Locate the cell with the specified text and output its (x, y) center coordinate. 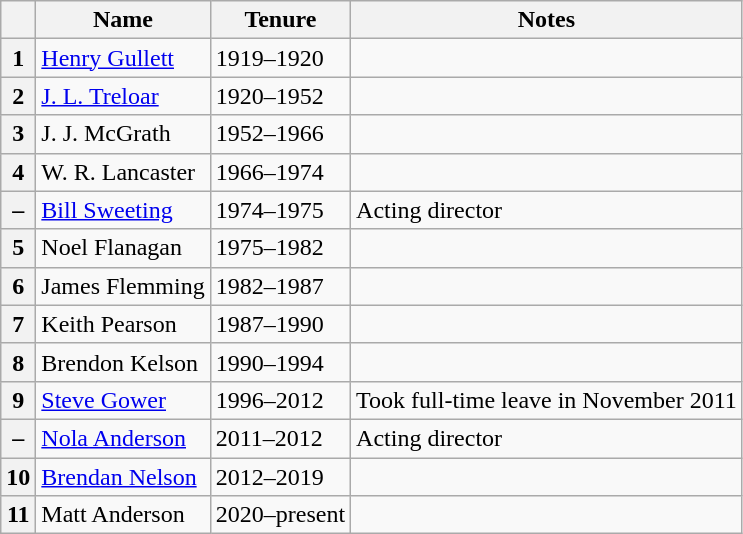
1975–1982 (280, 248)
5 (18, 248)
4 (18, 172)
2012–2019 (280, 477)
3 (18, 134)
Bill Sweeting (123, 210)
1919–1920 (280, 58)
2020–present (280, 515)
Steve Gower (123, 400)
1966–1974 (280, 172)
Nola Anderson (123, 438)
1920–1952 (280, 96)
Keith Pearson (123, 324)
J. J. McGrath (123, 134)
10 (18, 477)
11 (18, 515)
Brendan Nelson (123, 477)
6 (18, 286)
Noel Flanagan (123, 248)
8 (18, 362)
Name (123, 20)
J. L. Treloar (123, 96)
Matt Anderson (123, 515)
1987–1990 (280, 324)
Tenure (280, 20)
Henry Gullett (123, 58)
1982–1987 (280, 286)
W. R. Lancaster (123, 172)
2 (18, 96)
1952–1966 (280, 134)
1996–2012 (280, 400)
Brendon Kelson (123, 362)
2011–2012 (280, 438)
1990–1994 (280, 362)
1974–1975 (280, 210)
Took full-time leave in November 2011 (547, 400)
7 (18, 324)
9 (18, 400)
Notes (547, 20)
James Flemming (123, 286)
1 (18, 58)
